Locate the cell with the specified text and output its (X, Y) center coordinate. 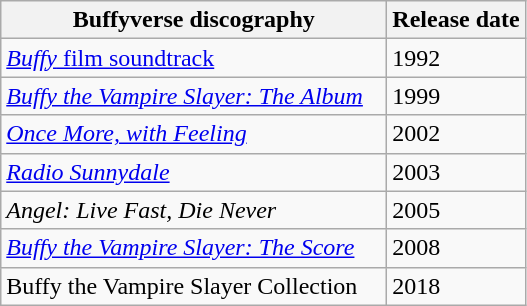
Buffy the Vampire Slayer: The Album (194, 96)
Buffy the Vampire Slayer Collection (194, 286)
Release date (456, 20)
1999 (456, 96)
2002 (456, 134)
1992 (456, 58)
2003 (456, 172)
Radio Sunnydale (194, 172)
Buffyverse discography (194, 20)
2005 (456, 210)
Once More, with Feeling (194, 134)
Buffy the Vampire Slayer: The Score (194, 248)
Buffy film soundtrack (194, 58)
2008 (456, 248)
2018 (456, 286)
Angel: Live Fast, Die Never (194, 210)
